Capture the cell that displays the provided text and extract its (X, Y) central coordinate. 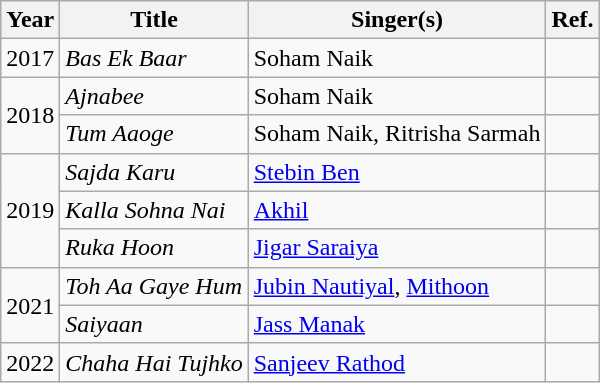
Ajnabee (154, 96)
Jigar Saraiya (397, 248)
Toh Aa Gaye Hum (154, 286)
Year (30, 20)
2019 (30, 210)
Jubin Nautiyal, Mithoon (397, 286)
Jass Manak (397, 324)
Sanjeev Rathod (397, 362)
2017 (30, 58)
Stebin Ben (397, 172)
Kalla Sohna Nai (154, 210)
2022 (30, 362)
Tum Aaoge (154, 134)
Ref. (572, 20)
Saiyaan (154, 324)
Chaha Hai Tujhko (154, 362)
2021 (30, 305)
Akhil (397, 210)
Soham Naik, Ritrisha Sarmah (397, 134)
Title (154, 20)
Ruka Hoon (154, 248)
Sajda Karu (154, 172)
Singer(s) (397, 20)
2018 (30, 115)
Bas Ek Baar (154, 58)
